Detect which cell encompasses the target text, then output its (X, Y) center coordinate. 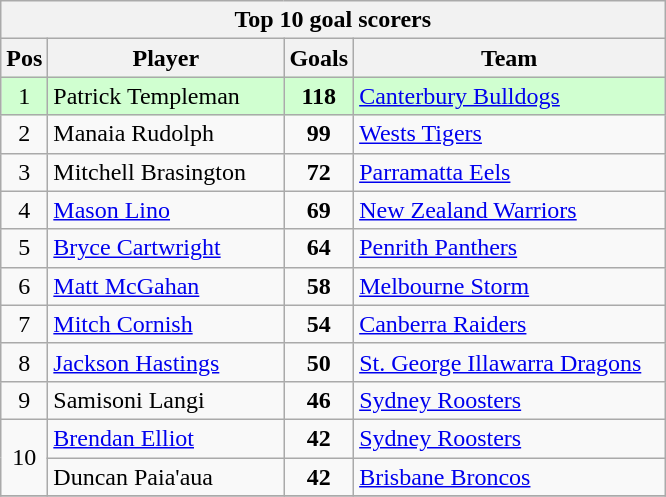
3 (24, 172)
Mitchell Brasington (166, 172)
Goals (319, 58)
Top 10 goal scorers (333, 20)
Matt McGahan (166, 286)
Penrith Panthers (510, 248)
Mitch Cornish (166, 324)
Bryce Cartwright (166, 248)
69 (319, 210)
54 (319, 324)
2 (24, 134)
Mason Lino (166, 210)
5 (24, 248)
50 (319, 362)
10 (24, 457)
1 (24, 96)
9 (24, 400)
Brendan Elliot (166, 438)
Parramatta Eels (510, 172)
6 (24, 286)
118 (319, 96)
8 (24, 362)
Patrick Templeman (166, 96)
Pos (24, 58)
Canberra Raiders (510, 324)
Melbourne Storm (510, 286)
Jackson Hastings (166, 362)
Team (510, 58)
Player (166, 58)
Duncan Paia'aua (166, 477)
Brisbane Broncos (510, 477)
Wests Tigers (510, 134)
4 (24, 210)
Canterbury Bulldogs (510, 96)
99 (319, 134)
64 (319, 248)
72 (319, 172)
Samisoni Langi (166, 400)
New Zealand Warriors (510, 210)
46 (319, 400)
St. George Illawarra Dragons (510, 362)
7 (24, 324)
Manaia Rudolph (166, 134)
58 (319, 286)
